Locate the cell with the specified text and output its [X, Y] center coordinate. 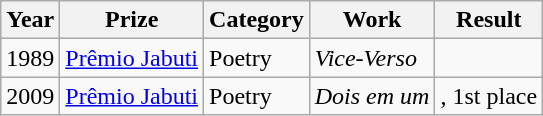
Prize [132, 20]
Work [372, 20]
Dois em um [372, 96]
Year [30, 20]
Vice-Verso [372, 58]
Category [257, 20]
2009 [30, 96]
Result [489, 20]
, 1st place [489, 96]
1989 [30, 58]
